Extract the [X, Y] coordinate from the center of the cell holding the provided text.  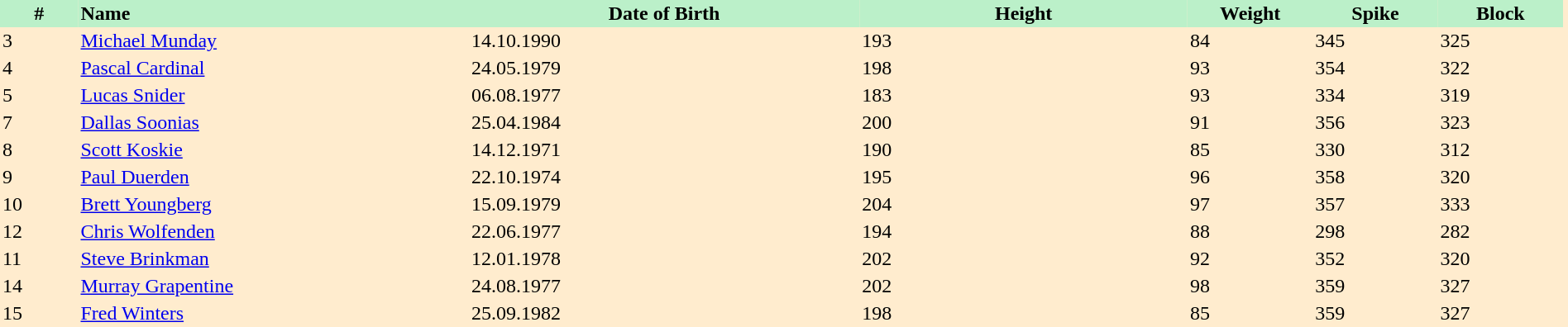
Pascal Cardinal [273, 68]
4 [39, 68]
Height [1024, 13]
204 [1024, 205]
193 [1024, 41]
7 [39, 122]
91 [1250, 122]
358 [1374, 177]
194 [1024, 231]
96 [1250, 177]
325 [1500, 41]
92 [1250, 259]
25.04.1984 [664, 122]
88 [1250, 231]
322 [1500, 68]
Dallas Soonias [273, 122]
22.10.1974 [664, 177]
354 [1374, 68]
Name [273, 13]
190 [1024, 150]
323 [1500, 122]
Weight [1250, 13]
345 [1374, 41]
24.05.1979 [664, 68]
25.09.1982 [664, 314]
8 [39, 150]
Michael Munday [273, 41]
Murray Grapentine [273, 286]
282 [1500, 231]
Spike [1374, 13]
Block [1500, 13]
06.08.1977 [664, 96]
14 [39, 286]
98 [1250, 286]
15.09.1979 [664, 205]
11 [39, 259]
Fred Winters [273, 314]
15 [39, 314]
3 [39, 41]
356 [1374, 122]
183 [1024, 96]
10 [39, 205]
# [39, 13]
Steve Brinkman [273, 259]
312 [1500, 150]
Scott Koskie [273, 150]
330 [1374, 150]
22.06.1977 [664, 231]
Brett Youngberg [273, 205]
Lucas Snider [273, 96]
5 [39, 96]
14.12.1971 [664, 150]
9 [39, 177]
12 [39, 231]
357 [1374, 205]
24.08.1977 [664, 286]
333 [1500, 205]
84 [1250, 41]
352 [1374, 259]
Chris Wolfenden [273, 231]
200 [1024, 122]
334 [1374, 96]
298 [1374, 231]
97 [1250, 205]
14.10.1990 [664, 41]
195 [1024, 177]
Date of Birth [664, 13]
Paul Duerden [273, 177]
12.01.1978 [664, 259]
319 [1500, 96]
